Find where the given text appears and provide that cell's center as [X, Y] coordinate. 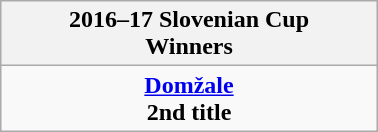
2016–17 Slovenian Cup Winners [189, 34]
Domžale 2nd title [189, 98]
